Return (x, y) of the center of cell containing provided text 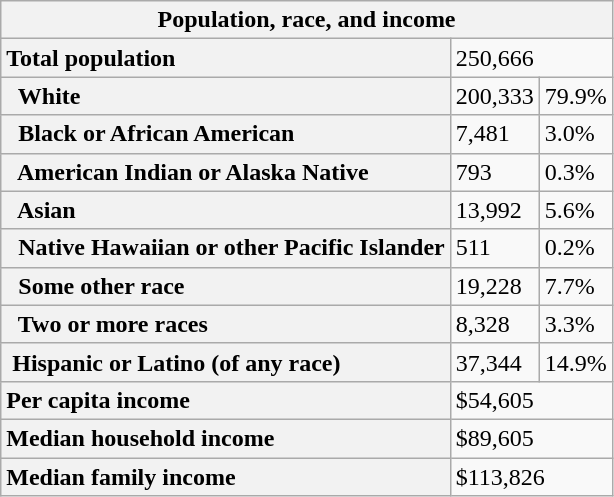
511 (494, 248)
$113,826 (531, 477)
19,228 (494, 286)
$54,605 (531, 400)
Asian (226, 210)
8,328 (494, 324)
0.2% (576, 248)
793 (494, 172)
0.3% (576, 172)
Per capita income (226, 400)
Total population (226, 58)
79.9% (576, 96)
14.9% (576, 362)
Black or African American (226, 134)
Median family income (226, 477)
Median household income (226, 438)
250,666 (531, 58)
Population, race, and income (307, 20)
200,333 (494, 96)
$89,605 (531, 438)
White (226, 96)
Native Hawaiian or other Pacific Islander (226, 248)
Two or more races (226, 324)
3.0% (576, 134)
7.7% (576, 286)
7,481 (494, 134)
37,344 (494, 362)
Hispanic or Latino (of any race) (226, 362)
5.6% (576, 210)
3.3% (576, 324)
American Indian or Alaska Native (226, 172)
13,992 (494, 210)
Some other race (226, 286)
